Identify which cell holds the provided text, then report its [x, y] central coordinate. 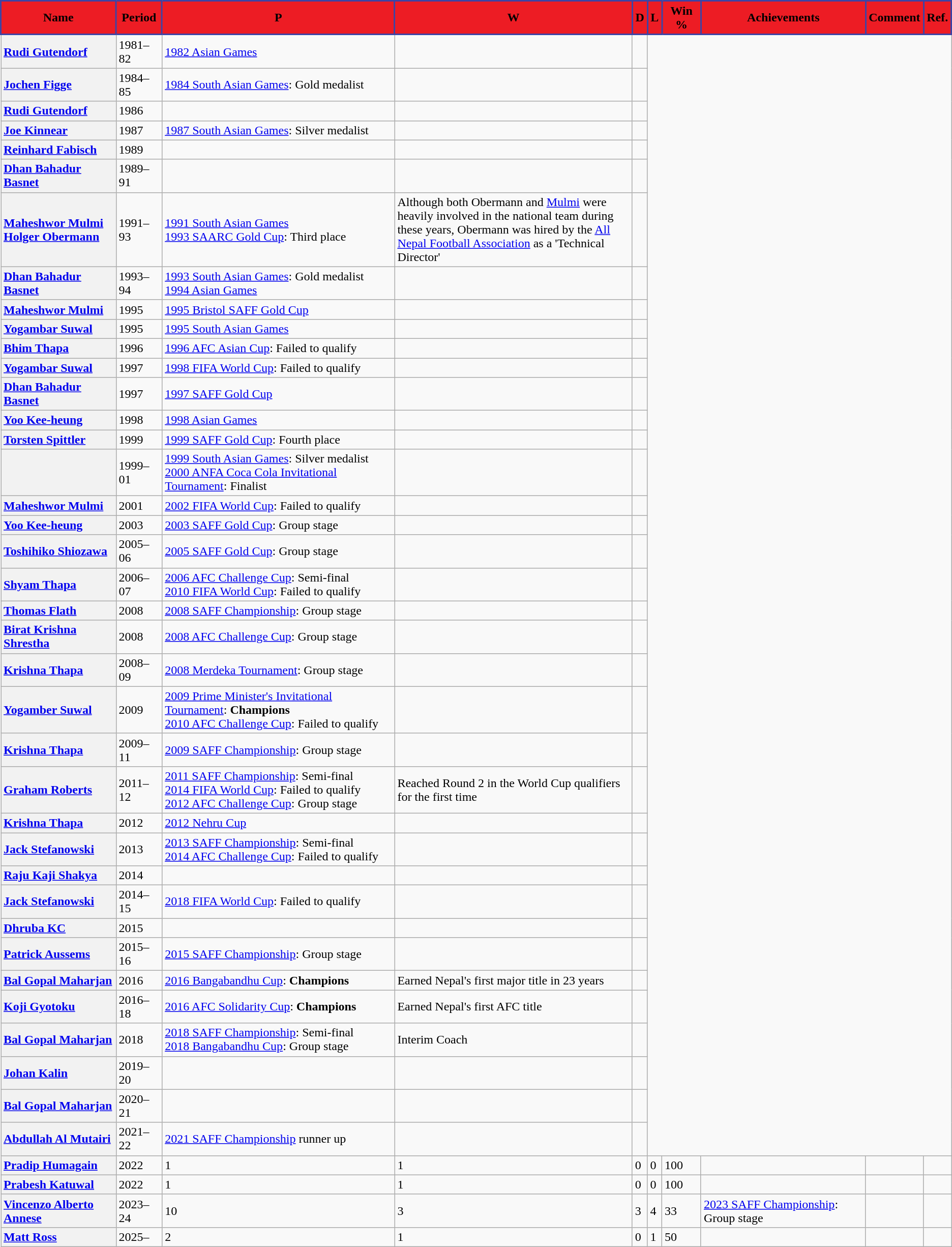
Raju Kaji Shakya [59, 876]
1993–94 [139, 283]
2015 SAFF Championship: Group stage [279, 954]
2016 Bangabandhu Cup: Champions [279, 980]
Name [59, 18]
1991–93 [139, 229]
2003 SAFF Gold Cup: Group stage [279, 525]
Comment [895, 18]
1991 South Asian Games1993 SAARC Gold Cup: Third place [279, 229]
W [514, 18]
1993 South Asian Games: Gold medalist1994 Asian Games [279, 283]
Dhruba KC [59, 928]
2025– [139, 1237]
2018 SAFF Championship: Semi-final2018 Bangabandhu Cup: Group stage [279, 1040]
Earned Nepal's first major title in 23 years [514, 980]
1981–82 [139, 51]
2013 [139, 849]
1995 Bristol SAFF Gold Cup [279, 309]
Toshihiko Shiozawa [59, 552]
Jochen Figge [59, 84]
1997 SAFF Gold Cup [279, 394]
2019–20 [139, 1072]
Prabesh Katuwal [59, 1184]
33 [681, 1211]
Thomas Flath [59, 611]
D [640, 18]
1998 FIFA World Cup: Failed to qualify [279, 368]
2021 SAFF Championship runner up [279, 1139]
2021–22 [139, 1139]
Patrick Aussems [59, 954]
1998 [139, 420]
10 [279, 1211]
2008 AFC Challenge Cup: Group stage [279, 637]
1996 [139, 348]
2012 Nehru Cup [279, 823]
Reinhard Fabisch [59, 150]
L [655, 18]
2005–06 [139, 552]
Reached Round 2 in the World Cup qualifiers for the first time [514, 790]
2020–21 [139, 1106]
Koji Gyotoku [59, 1006]
2014 [139, 876]
Earned Nepal's first AFC title [514, 1006]
1987 South Asian Games: Silver medalist [279, 130]
1999 [139, 440]
2018 [139, 1040]
2016 AFC Solidarity Cup: Champions [279, 1006]
Torsten Spittler [59, 440]
2008 Merdeka Tournament: Group stage [279, 670]
1999 South Asian Games: Silver medalist2000 ANFA Coca Cola Invitational Tournament: Finalist [279, 473]
2023–24 [139, 1211]
2009 SAFF Championship: Group stage [279, 750]
2001 [139, 506]
Yogamber Suwal [59, 710]
1982 Asian Games [279, 51]
Johan Kalin [59, 1072]
2003 [139, 525]
2012 [139, 823]
1989 [139, 150]
2006–07 [139, 584]
2016 [139, 980]
2015 [139, 928]
1989–91 [139, 176]
2006 AFC Challenge Cup: Semi-final2010 FIFA World Cup: Failed to qualify [279, 584]
2008–09 [139, 670]
2009–11 [139, 750]
2014–15 [139, 902]
Matt Ross [59, 1237]
4 [655, 1211]
2002 FIFA World Cup: Failed to qualify [279, 506]
1995 South Asian Games [279, 329]
2011 SAFF Championship: Semi-final2014 FIFA World Cup: Failed to qualify2012 AFC Challenge Cup: Group stage [279, 790]
2011–12 [139, 790]
Joe Kinnear [59, 130]
Vincenzo Alberto Annese [59, 1211]
Abdullah Al Mutairi [59, 1139]
2 [279, 1237]
Period [139, 18]
Achievements [783, 18]
2023 SAFF Championship: Group stage [783, 1211]
Shyam Thapa [59, 584]
2005 SAFF Gold Cup: Group stage [279, 552]
Ref. [938, 18]
2008 SAFF Championship: Group stage [279, 611]
Graham Roberts [59, 790]
2015–16 [139, 954]
2016–18 [139, 1006]
2013 SAFF Championship: Semi-final2014 AFC Challenge Cup: Failed to qualify [279, 849]
1998 Asian Games [279, 420]
Birat Krishna Shrestha [59, 637]
2018 FIFA World Cup: Failed to qualify [279, 902]
1996 AFC Asian Cup: Failed to qualify [279, 348]
2009 [139, 710]
1999 SAFF Gold Cup: Fourth place [279, 440]
1986 [139, 111]
1999–01 [139, 473]
50 [681, 1237]
1984 South Asian Games: Gold medalist [279, 84]
Pradip Humagain [59, 1165]
2009 Prime Minister's Invitational Tournament: Champions2010 AFC Challenge Cup: Failed to qualify [279, 710]
Maheshwor Mulmi Holger Obermann [59, 229]
1987 [139, 130]
1984–85 [139, 84]
Bhim Thapa [59, 348]
P [279, 18]
Interim Coach [514, 1040]
Win % [681, 18]
